Scan for the cell matching the given text and deliver its [X, Y] coordinate at center. 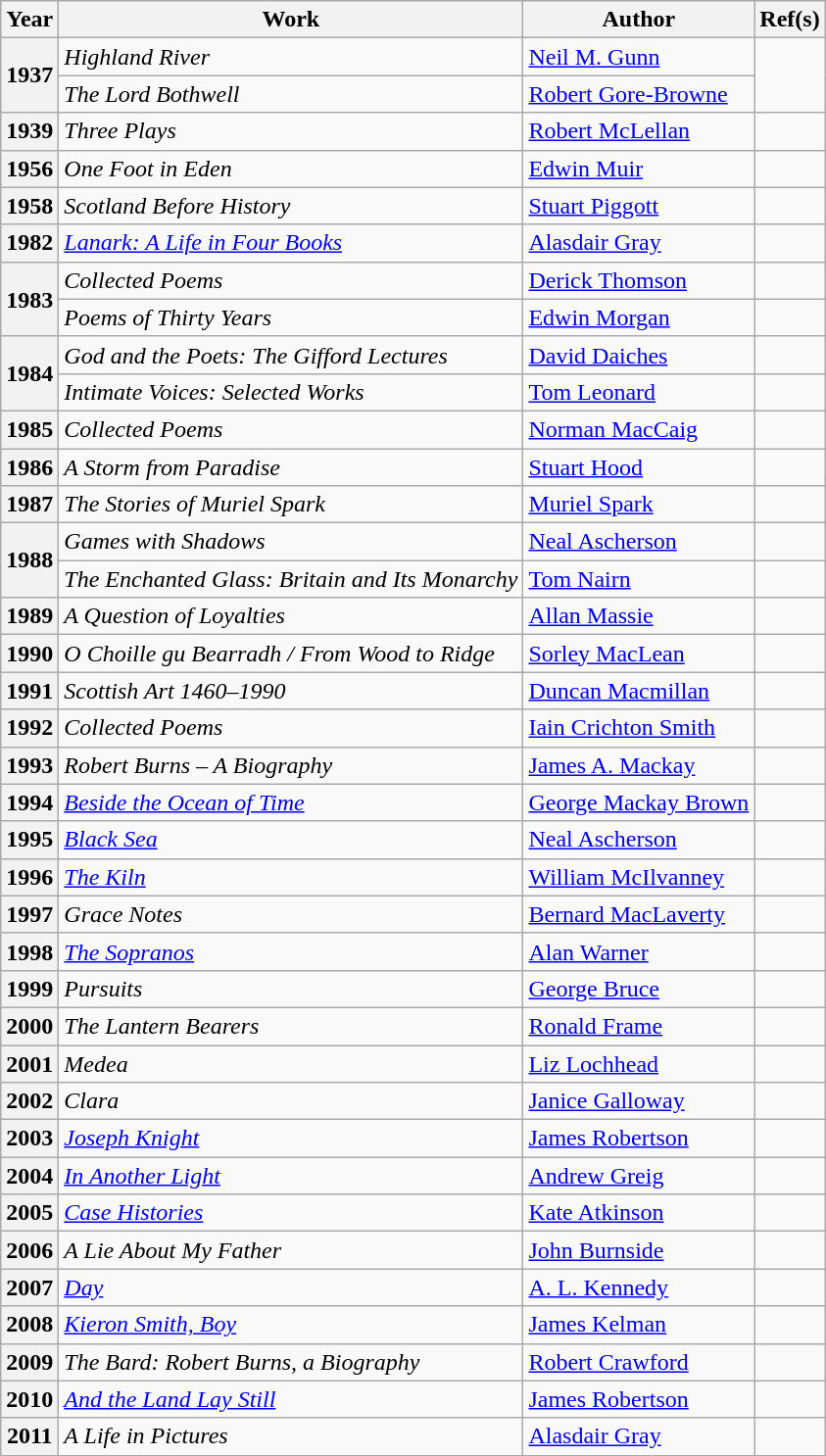
Scottish Art 1460–1990 [291, 691]
Lanark: A Life in Four Books [291, 243]
Ronald Frame [639, 1026]
Clara [291, 1101]
Case Histories [291, 1213]
Muriel Spark [639, 505]
Beside the Ocean of Time [291, 802]
1984 [29, 373]
2008 [29, 1325]
Intimate Voices: Selected Works [291, 392]
Alan Warner [639, 951]
Robert McLellan [639, 131]
Author [639, 20]
1990 [29, 654]
James Kelman [639, 1325]
1992 [29, 728]
2011 [29, 1436]
A. L. Kennedy [639, 1287]
2002 [29, 1101]
Liz Lochhead [639, 1063]
1987 [29, 505]
2009 [29, 1362]
In Another Light [291, 1176]
1937 [29, 75]
Games with Shadows [291, 542]
Neil M. Gunn [639, 57]
2003 [29, 1139]
A Question of Loyalties [291, 616]
Three Plays [291, 131]
Kate Atkinson [639, 1213]
1998 [29, 951]
1986 [29, 467]
2005 [29, 1213]
John Burnside [639, 1250]
A Storm from Paradise [291, 467]
The Kiln [291, 877]
Robert Crawford [639, 1362]
God and the Poets: The Gifford Lectures [291, 355]
1997 [29, 914]
George Mackay Brown [639, 802]
The Bard: Robert Burns, a Biography [291, 1362]
Highland River [291, 57]
Black Sea [291, 840]
Edwin Muir [639, 169]
2010 [29, 1399]
2004 [29, 1176]
1991 [29, 691]
1988 [29, 560]
The Stories of Muriel Spark [291, 505]
One Foot in Eden [291, 169]
Norman MacCaig [639, 429]
1983 [29, 299]
Andrew Greig [639, 1176]
1995 [29, 840]
1956 [29, 169]
Iain Crichton Smith [639, 728]
A Lie About My Father [291, 1250]
The Lord Bothwell [291, 94]
Scotland Before History [291, 206]
Kieron Smith, Boy [291, 1325]
1996 [29, 877]
James A. Mackay [639, 765]
Ref(s) [790, 20]
Year [29, 20]
Bernard MacLaverty [639, 914]
1999 [29, 989]
1985 [29, 429]
Derick Thomson [639, 280]
Day [291, 1287]
And the Land Lay Still [291, 1399]
Allan Massie [639, 616]
Duncan Macmillan [639, 691]
A Life in Pictures [291, 1436]
Stuart Hood [639, 467]
Tom Nairn [639, 579]
Sorley MacLean [639, 654]
2006 [29, 1250]
O Choille gu Bearradh / From Wood to Ridge [291, 654]
2007 [29, 1287]
David Daiches [639, 355]
The Enchanted Glass: Britain and Its Monarchy [291, 579]
Robert Burns – A Biography [291, 765]
Work [291, 20]
1982 [29, 243]
Tom Leonard [639, 392]
1958 [29, 206]
Robert Gore-Browne [639, 94]
William McIlvanney [639, 877]
1993 [29, 765]
2000 [29, 1026]
Pursuits [291, 989]
Joseph Knight [291, 1139]
The Sopranos [291, 951]
1994 [29, 802]
1939 [29, 131]
Medea [291, 1063]
2001 [29, 1063]
Janice Galloway [639, 1101]
Grace Notes [291, 914]
1989 [29, 616]
Poems of Thirty Years [291, 317]
George Bruce [639, 989]
Edwin Morgan [639, 317]
The Lantern Bearers [291, 1026]
Stuart Piggott [639, 206]
